Output the (X, Y) coordinate of the center of the cell containing the given text.  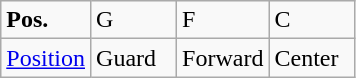
G (134, 20)
F (223, 20)
C (312, 20)
Position (46, 58)
Pos. (46, 20)
Forward (223, 58)
Center (312, 58)
Guard (134, 58)
